Locate the cell with the specified text and output its (x, y) center coordinate. 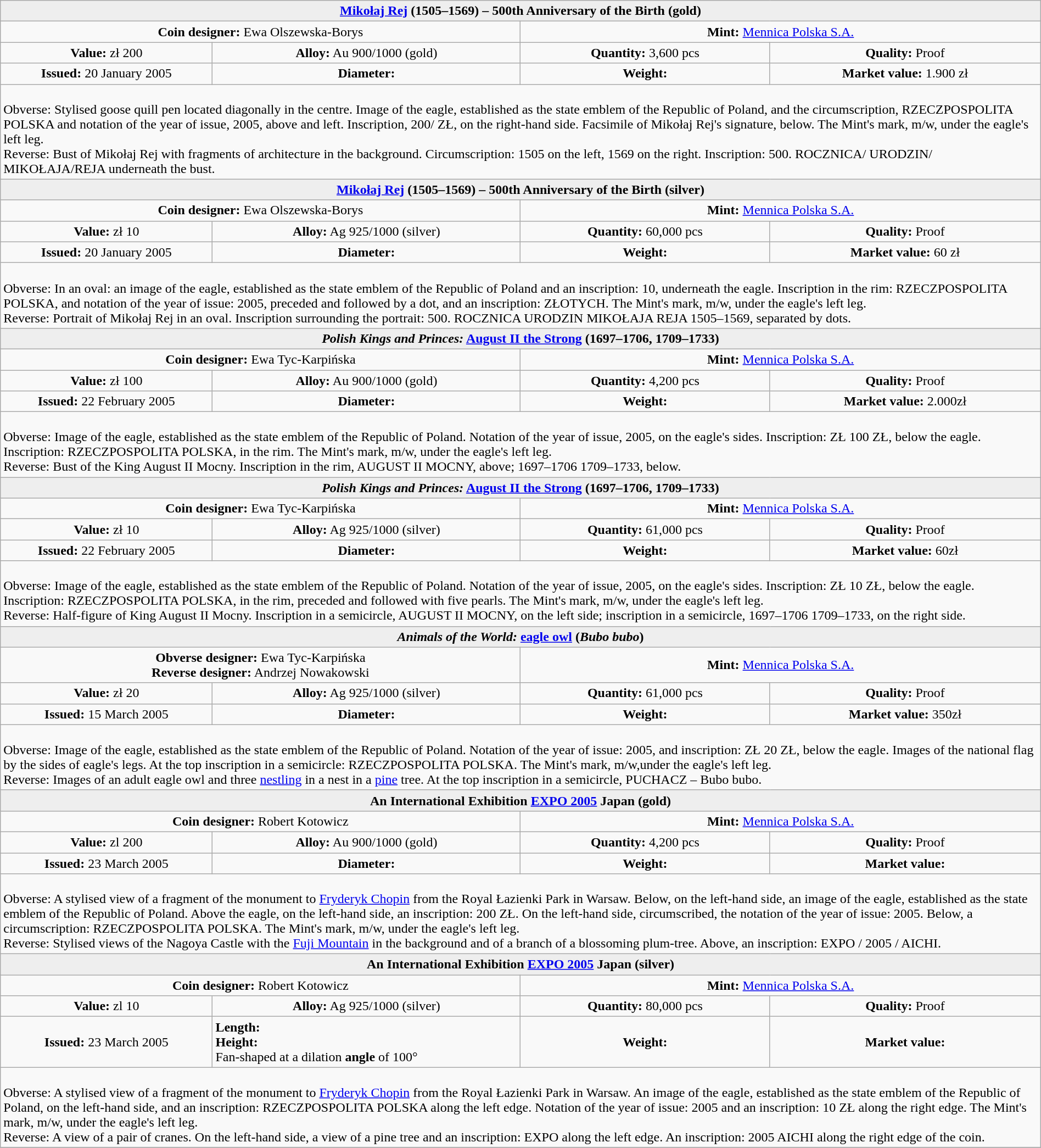
Value: zł 20 (107, 693)
Length: Height: Fan-shaped at a dilation angle of 100° (367, 1042)
An International Exhibition EXPO 2005 Japan (gold) (520, 800)
Quantity: 3,600 pcs (645, 53)
Value: zł 200 (107, 53)
Market value: 1.900 zł (905, 74)
Coin designer: Ewа Olszewska-Borys (260, 32)
Issued: 15 March 2005 (107, 714)
Animals of the World: eagle owl (Bubo bubo) (520, 637)
Market value: 60zł (905, 550)
Value: zł 100 (107, 381)
Quantity: 80,000 pcs (645, 1006)
Market value: 350zł (905, 714)
Market value: 2.000zł (905, 402)
Value: zl 10 (107, 1006)
Market value: 60 zł (905, 252)
Mikołaj Rej (1505–1569) – 500th Anniversary of the Birth (silver) (520, 190)
An International Exhibition EXPO 2005 Japan (silver) (520, 965)
Mikołaj Rej (1505–1569) – 500th Anniversary of the Birth (gold) (520, 11)
Value: zl 200 (107, 842)
Quantity: 60,000 pcs (645, 231)
Coin designer: Ewa Olszewska-Borys (260, 210)
Obverse designer: Ewa Tyc-Karpińska Reverse designer: Andrzej Nowakowski (260, 665)
